Scan for the cell matching the given text and deliver its [X, Y] coordinate at center. 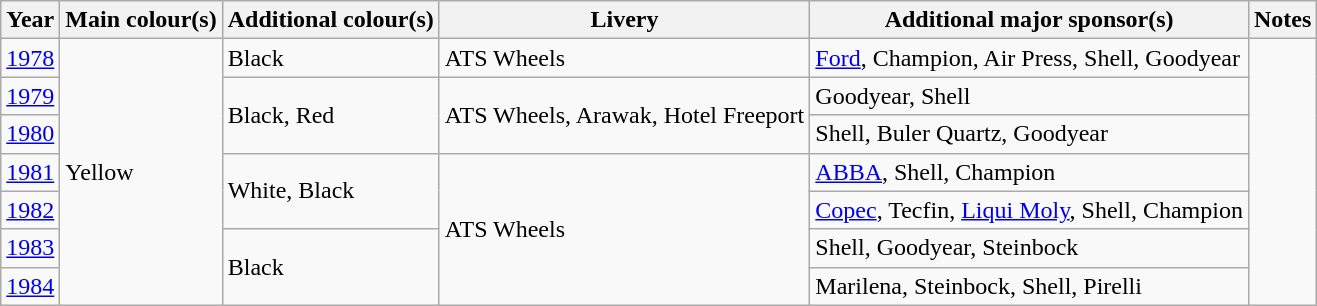
ATS Wheels, Arawak, Hotel Freeport [624, 115]
Copec, Tecfin, Liqui Moly, Shell, Champion [1030, 210]
Livery [624, 20]
Additional colour(s) [330, 20]
Year [30, 20]
1982 [30, 210]
Goodyear, Shell [1030, 96]
Yellow [141, 172]
1979 [30, 96]
Additional major sponsor(s) [1030, 20]
White, Black [330, 191]
1978 [30, 58]
Shell, Buler Quartz, Goodyear [1030, 134]
ABBA, Shell, Champion [1030, 172]
Notes [1282, 20]
1983 [30, 248]
Shell, Goodyear, Steinbock [1030, 248]
Black, Red [330, 115]
1984 [30, 286]
Marilena, Steinbock, Shell, Pirelli [1030, 286]
1981 [30, 172]
Ford, Champion, Air Press, Shell, Goodyear [1030, 58]
1980 [30, 134]
Main colour(s) [141, 20]
